Extract the [x, y] coordinate from the center of the cell holding the provided text.  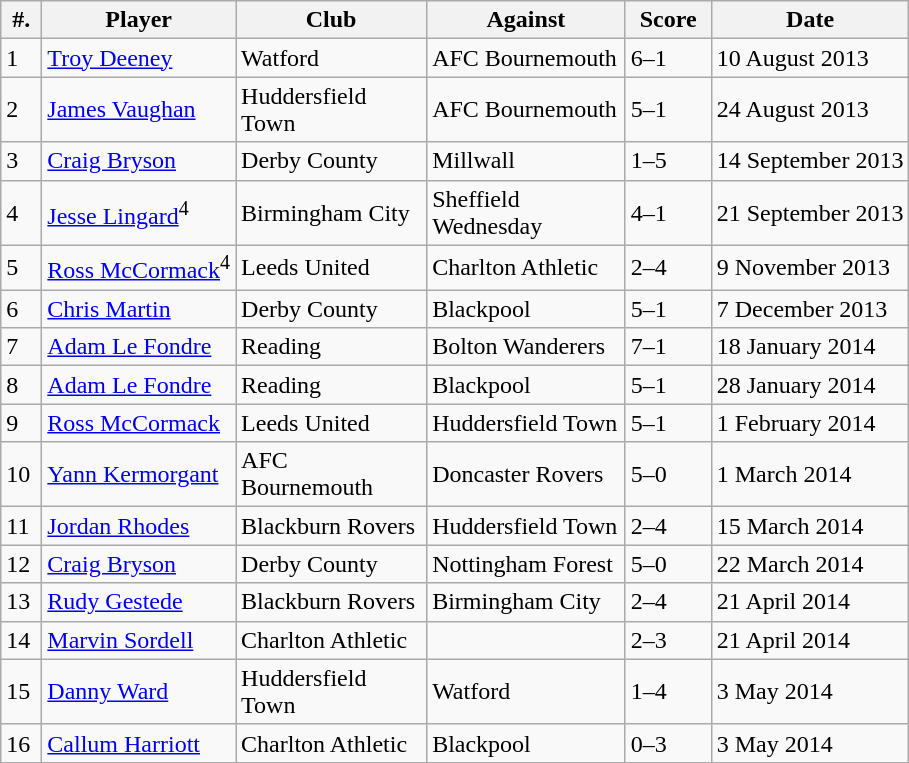
5 [22, 268]
7 December 2013 [810, 309]
6–1 [668, 58]
1 February 2014 [810, 423]
Marvin Sordell [139, 640]
9 [22, 423]
Chris Martin [139, 309]
Jordan Rhodes [139, 526]
Nottingham Forest [526, 564]
3 [22, 161]
#. [22, 20]
14 September 2013 [810, 161]
Millwall [526, 161]
Troy Deeney [139, 58]
Date [810, 20]
Score [668, 20]
Club [332, 20]
Player [139, 20]
0–3 [668, 743]
Sheffield Wednesday [526, 212]
11 [22, 526]
1–5 [668, 161]
15 March 2014 [810, 526]
4–1 [668, 212]
Bolton Wanderers [526, 347]
4 [22, 212]
28 January 2014 [810, 385]
6 [22, 309]
22 March 2014 [810, 564]
1 March 2014 [810, 474]
18 January 2014 [810, 347]
7–1 [668, 347]
10 [22, 474]
Ross McCormack [139, 423]
Yann Kermorgant [139, 474]
13 [22, 602]
10 August 2013 [810, 58]
16 [22, 743]
21 September 2013 [810, 212]
Against [526, 20]
14 [22, 640]
1 [22, 58]
Rudy Gestede [139, 602]
9 November 2013 [810, 268]
Callum Harriott [139, 743]
24 August 2013 [810, 110]
Jesse Lingard4 [139, 212]
1–4 [668, 692]
James Vaughan [139, 110]
8 [22, 385]
Danny Ward [139, 692]
2–3 [668, 640]
7 [22, 347]
Doncaster Rovers [526, 474]
Ross McCormack4 [139, 268]
15 [22, 692]
2 [22, 110]
12 [22, 564]
